Pinpoint the cell where the given text exists, returning its [X, Y] midpoint coordinate. 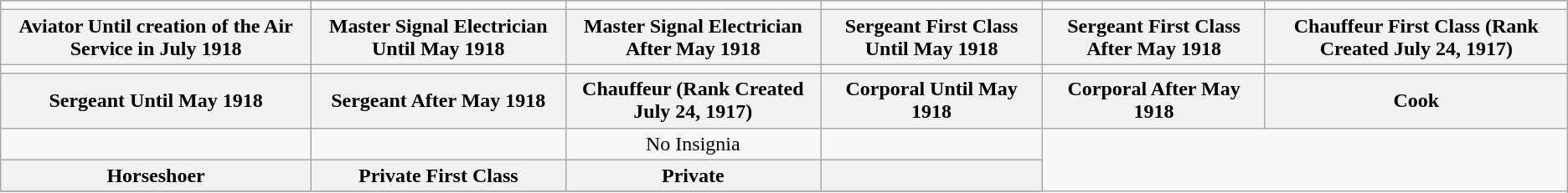
Sergeant First Class After May 1918 [1154, 37]
Sergeant Until May 1918 [156, 100]
Private First Class [438, 175]
No Insignia [693, 144]
Corporal After May 1918 [1154, 100]
Master Signal Electrician After May 1918 [693, 37]
Master Signal Electrician Until May 1918 [438, 37]
Cook [1416, 100]
Sergeant First Class Until May 1918 [931, 37]
Aviator Until creation of the Air Service in July 1918 [156, 37]
Corporal Until May 1918 [931, 100]
Chauffeur First Class (Rank Created July 24, 1917) [1416, 37]
Chauffeur (Rank Created July 24, 1917) [693, 100]
Sergeant After May 1918 [438, 100]
Private [693, 175]
Horseshoer [156, 175]
